Locate the cell with the specified text and output its (x, y) center coordinate. 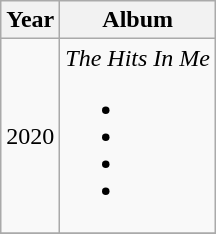
Album (138, 20)
Year (30, 20)
2020 (30, 136)
The Hits In Me (138, 136)
